Locate the cell with the specified text and output its (x, y) center coordinate. 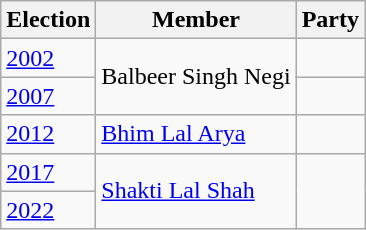
2017 (48, 172)
Shakti Lal Shah (196, 191)
Bhim Lal Arya (196, 134)
2012 (48, 134)
2002 (48, 58)
Party (330, 20)
2022 (48, 210)
Election (48, 20)
Balbeer Singh Negi (196, 77)
Member (196, 20)
2007 (48, 96)
